Find where the given text appears and provide that cell's center as [X, Y] coordinate. 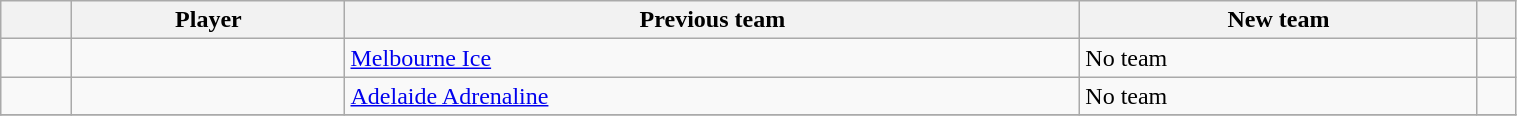
Previous team [712, 20]
Melbourne Ice [712, 58]
Adelaide Adrenaline [712, 96]
New team [1278, 20]
Player [208, 20]
